Capture the cell that displays the provided text and extract its (x, y) central coordinate. 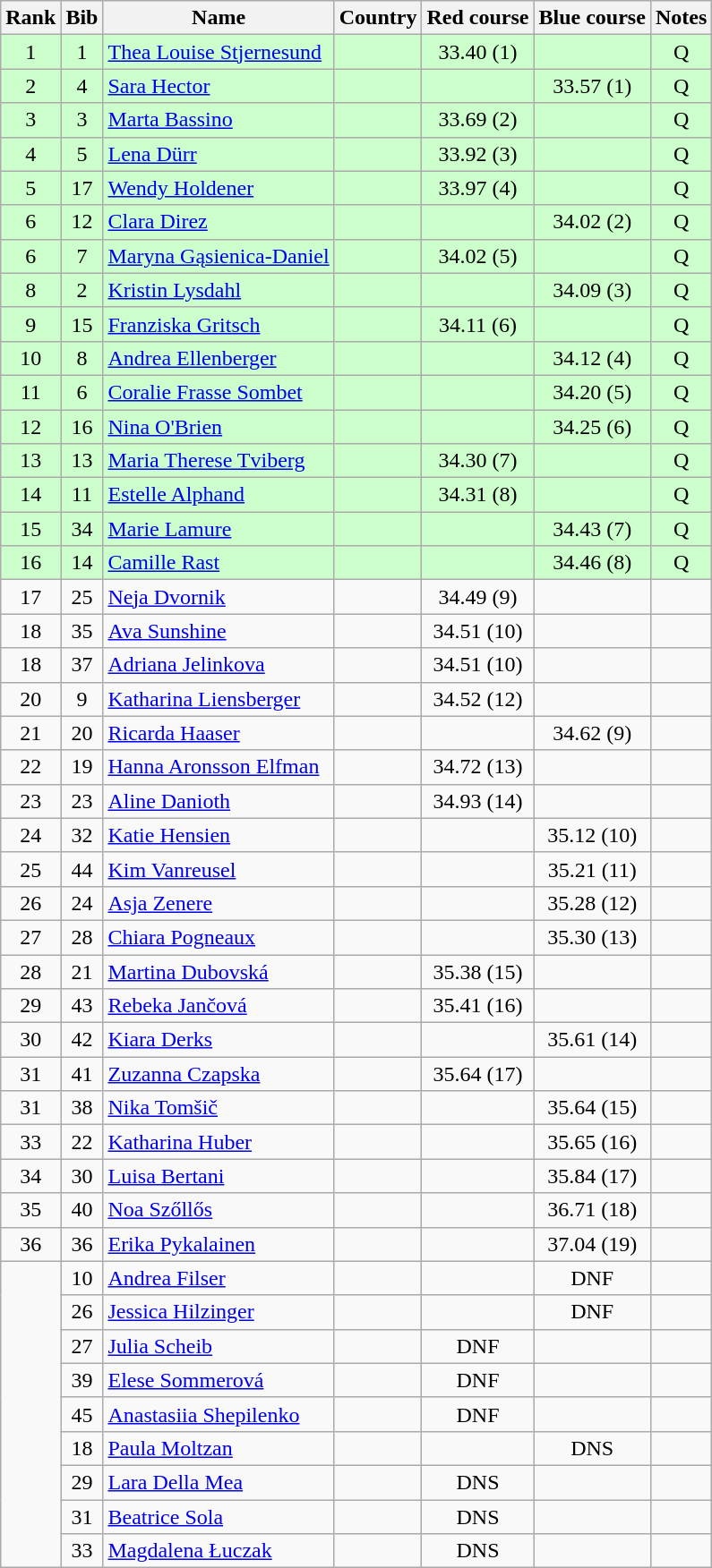
Red course (478, 18)
Neja Dvornik (219, 597)
Rebeka Jančová (219, 1006)
34.30 (7) (478, 461)
Estelle Alphand (219, 495)
37 (82, 665)
34.62 (9) (592, 733)
Ricarda Haaser (219, 733)
Adriana Jelinkova (219, 665)
35.61 (14) (592, 1040)
Katharina Liensberger (219, 699)
Kiara Derks (219, 1040)
Noa Szőllős (219, 1210)
Aline Danioth (219, 801)
Kim Vanreusel (219, 869)
Bib (82, 18)
32 (82, 835)
34.46 (8) (592, 563)
33.40 (1) (478, 52)
35.12 (10) (592, 835)
Maryna Gąsienica-Daniel (219, 256)
Marta Bassino (219, 120)
42 (82, 1040)
Asja Zenere (219, 903)
Coralie Frasse Sombet (219, 392)
34.52 (12) (478, 699)
33.57 (1) (592, 86)
34.09 (3) (592, 290)
45 (82, 1414)
Paula Moltzan (219, 1448)
34.20 (5) (592, 392)
35.64 (15) (592, 1108)
33.69 (2) (478, 120)
Country (378, 18)
Thea Louise Stjernesund (219, 52)
Jessica Hilzinger (219, 1312)
36.71 (18) (592, 1210)
7 (82, 256)
41 (82, 1074)
Martina Dubovská (219, 971)
34.93 (14) (478, 801)
Maria Therese Tviberg (219, 461)
Beatrice Sola (219, 1517)
35.21 (11) (592, 869)
Luisa Bertani (219, 1176)
Erika Pykalainen (219, 1244)
43 (82, 1006)
Chiara Pogneaux (219, 937)
35.38 (15) (478, 971)
Katharina Huber (219, 1142)
34.11 (6) (478, 324)
Andrea Ellenberger (219, 358)
Anastasiia Shepilenko (219, 1414)
39 (82, 1380)
Kristin Lysdahl (219, 290)
Nika Tomšič (219, 1108)
Blue course (592, 18)
44 (82, 869)
Hanna Aronsson Elfman (219, 767)
35.41 (16) (478, 1006)
34.02 (2) (592, 222)
Zuzanna Czapska (219, 1074)
Franziska Gritsch (219, 324)
38 (82, 1108)
35.65 (16) (592, 1142)
40 (82, 1210)
Ava Sunshine (219, 631)
Name (219, 18)
Katie Hensien (219, 835)
35.28 (12) (592, 903)
33.97 (4) (478, 188)
Lara Della Mea (219, 1482)
35.84 (17) (592, 1176)
Sara Hector (219, 86)
33.92 (3) (478, 154)
Notes (681, 18)
34.49 (9) (478, 597)
35.30 (13) (592, 937)
Clara Direz (219, 222)
Camille Rast (219, 563)
34.12 (4) (592, 358)
34.72 (13) (478, 767)
Magdalena Łuczak (219, 1551)
19 (82, 767)
Andrea Filser (219, 1278)
34.02 (5) (478, 256)
Nina O'Brien (219, 427)
Marie Lamure (219, 529)
35.64 (17) (478, 1074)
Lena Dürr (219, 154)
37.04 (19) (592, 1244)
Wendy Holdener (219, 188)
34.43 (7) (592, 529)
Elese Sommerová (219, 1380)
34.31 (8) (478, 495)
Julia Scheib (219, 1346)
Rank (30, 18)
34.25 (6) (592, 427)
